Scan for the cell matching the given text and deliver its (x, y) coordinate at center. 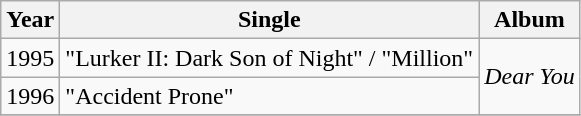
Album (530, 20)
Year (30, 20)
Dear You (530, 77)
1996 (30, 96)
"Accident Prone" (270, 96)
1995 (30, 58)
Single (270, 20)
"Lurker II: Dark Son of Night" / "Million" (270, 58)
